Return the (X, Y) coordinate for the center point of the cell that contains the specified text.  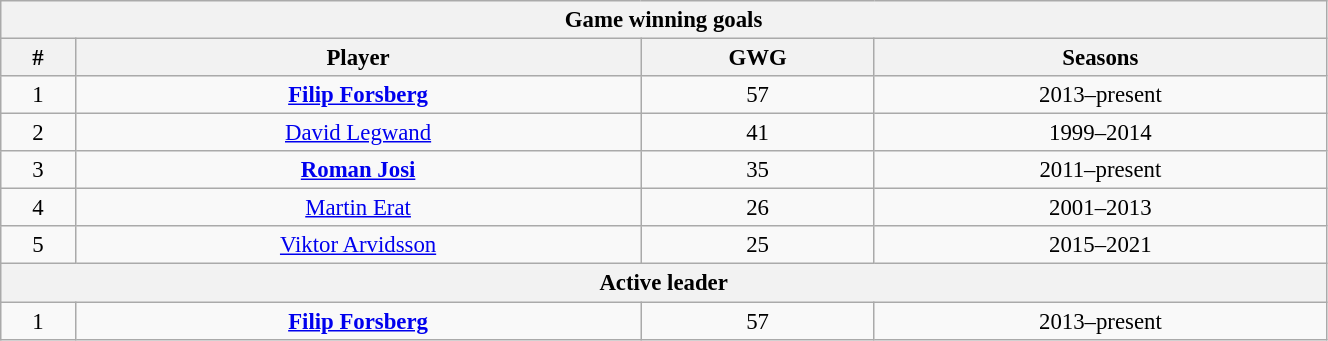
Active leader (664, 283)
2001–2013 (1100, 208)
GWG (758, 58)
David Legwand (358, 133)
Viktor Arvidsson (358, 245)
2015–2021 (1100, 245)
Game winning goals (664, 20)
Roman Josi (358, 170)
3 (38, 170)
35 (758, 170)
2 (38, 133)
41 (758, 133)
25 (758, 245)
5 (38, 245)
Player (358, 58)
2011–present (1100, 170)
26 (758, 208)
1999–2014 (1100, 133)
4 (38, 208)
# (38, 58)
Martin Erat (358, 208)
Seasons (1100, 58)
